Output the [x, y] coordinate of the center of the cell containing the given text.  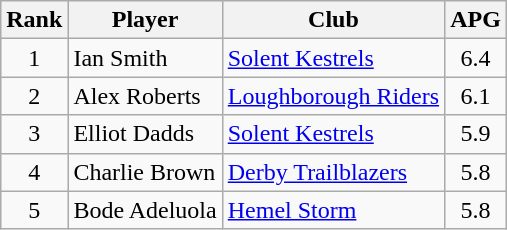
2 [34, 96]
1 [34, 58]
6.4 [476, 58]
Ian Smith [145, 58]
4 [34, 172]
6.1 [476, 96]
3 [34, 134]
Player [145, 20]
Loughborough Riders [333, 96]
Derby Trailblazers [333, 172]
5.9 [476, 134]
Bode Adeluola [145, 210]
Rank [34, 20]
Charlie Brown [145, 172]
Elliot Dadds [145, 134]
5 [34, 210]
Alex Roberts [145, 96]
Club [333, 20]
Hemel Storm [333, 210]
APG [476, 20]
